Capture the cell that displays the provided text and extract its [X, Y] central coordinate. 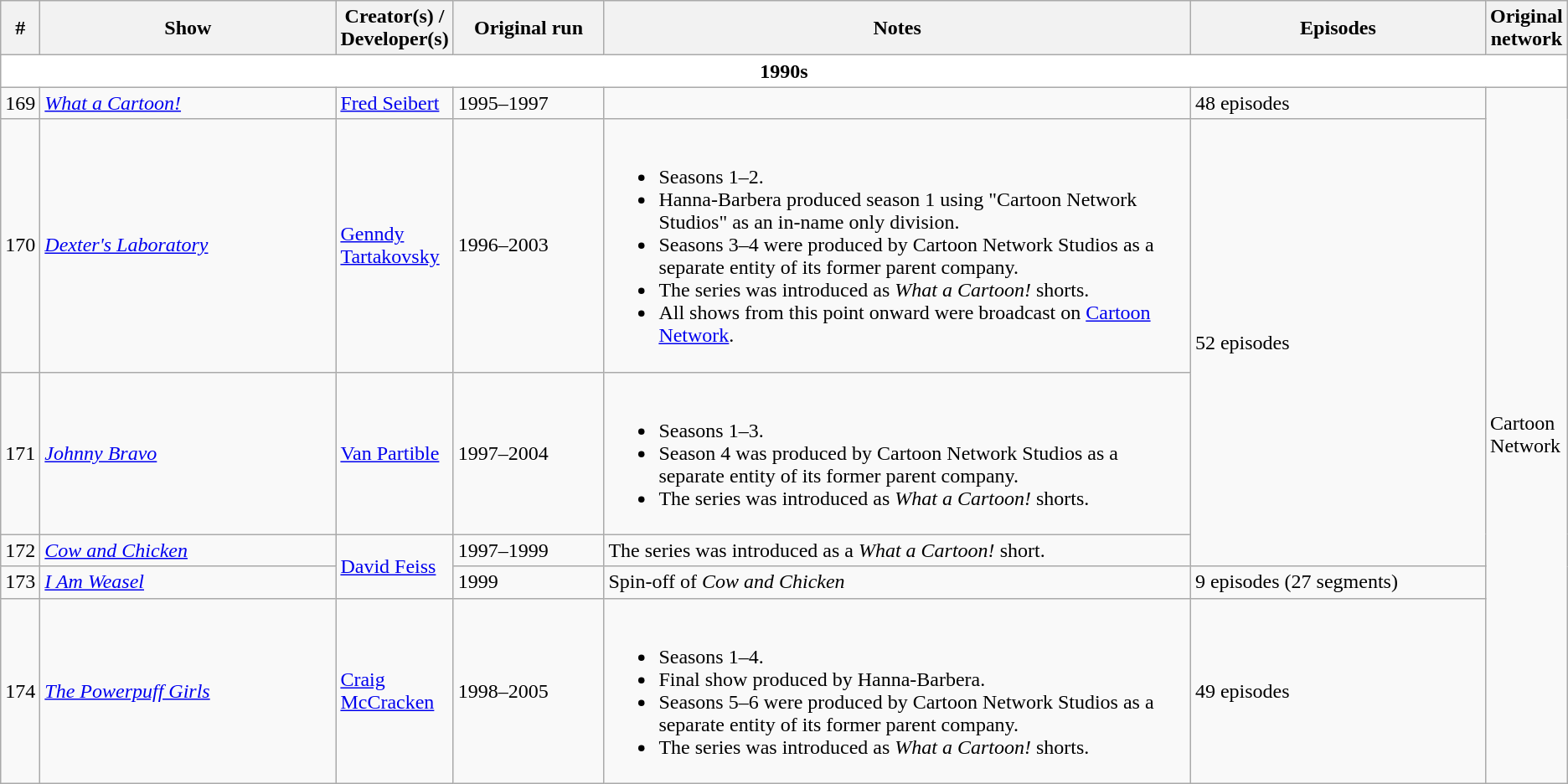
9 episodes (27 segments) [1338, 582]
Cartoon Network [1527, 436]
52 episodes [1338, 343]
1990s [784, 71]
Creator(s) / Developer(s) [395, 28]
Johnny Bravo [188, 453]
1997–1999 [529, 550]
I Am Weasel [188, 582]
The series was introduced as a What a Cartoon! short. [898, 550]
What a Cartoon! [188, 103]
David Feiss [395, 566]
Cow and Chicken [188, 550]
Notes [898, 28]
170 [20, 245]
1998–2005 [529, 690]
Original run [529, 28]
172 [20, 550]
Show [188, 28]
174 [20, 690]
Dexter's Laboratory [188, 245]
Van Partible [395, 453]
1996–2003 [529, 245]
Craig McCracken [395, 690]
171 [20, 453]
48 episodes [1338, 103]
173 [20, 582]
The Powerpuff Girls [188, 690]
Original network [1527, 28]
Genndy Tartakovsky [395, 245]
Fred Seibert [395, 103]
Spin-off of Cow and Chicken [898, 582]
1997–2004 [529, 453]
1999 [529, 582]
1995–1997 [529, 103]
49 episodes [1338, 690]
# [20, 28]
Episodes [1338, 28]
169 [20, 103]
